Determine the [x, y] coordinate at the center of the cell enclosing the given text.  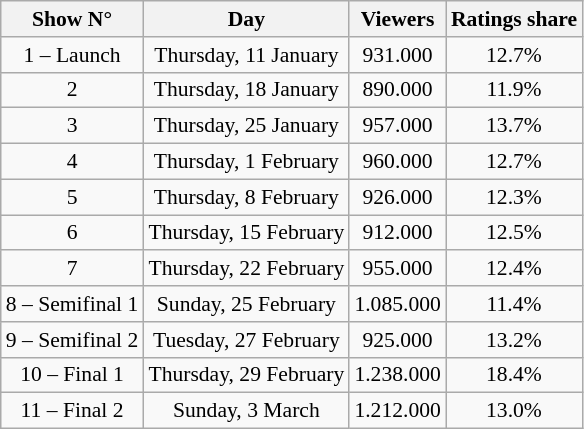
912.000 [397, 233]
Thursday, 11 January [246, 55]
890.000 [397, 90]
8 – Semifinal 1 [72, 304]
13.7% [514, 126]
Show N° [72, 19]
4 [72, 162]
Tuesday, 27 February [246, 340]
Thursday, 25 January [246, 126]
955.000 [397, 269]
Thursday, 22 February [246, 269]
11 – Final 2 [72, 411]
10 – Final 1 [72, 375]
Day [246, 19]
931.000 [397, 55]
925.000 [397, 340]
12.4% [514, 269]
13.0% [514, 411]
926.000 [397, 197]
12.5% [514, 233]
3 [72, 126]
11.9% [514, 90]
13.2% [514, 340]
2 [72, 90]
18.4% [514, 375]
Viewers [397, 19]
1 – Launch [72, 55]
Sunday, 3 March [246, 411]
1.212.000 [397, 411]
Thursday, 1 February [246, 162]
1.238.000 [397, 375]
Thursday, 8 February [246, 197]
Thursday, 15 February [246, 233]
6 [72, 233]
5 [72, 197]
Sunday, 25 February [246, 304]
960.000 [397, 162]
957.000 [397, 126]
Thursday, 18 January [246, 90]
12.3% [514, 197]
7 [72, 269]
11.4% [514, 304]
Ratings share [514, 19]
Thursday, 29 February [246, 375]
9 – Semifinal 2 [72, 340]
1.085.000 [397, 304]
